Scan for the cell matching the given text and deliver its [x, y] coordinate at center. 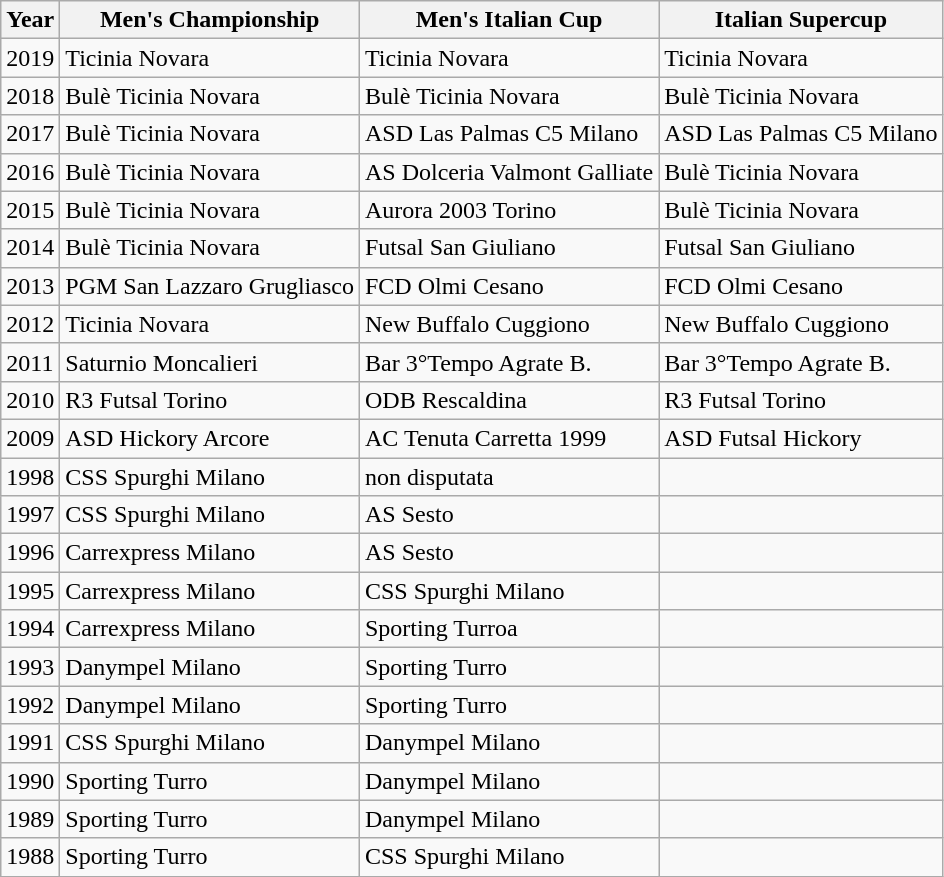
2011 [30, 362]
1995 [30, 591]
non disputata [508, 477]
AC Tenuta Carretta 1999 [508, 438]
Italian Supercup [801, 20]
1990 [30, 781]
ASD Futsal Hickory [801, 438]
2016 [30, 172]
1994 [30, 629]
2014 [30, 248]
1989 [30, 819]
2015 [30, 210]
2009 [30, 438]
1993 [30, 667]
Men's Championship [210, 20]
2019 [30, 58]
1992 [30, 705]
1998 [30, 477]
2017 [30, 134]
Sporting Turroa [508, 629]
2018 [30, 96]
2013 [30, 286]
ODB Rescaldina [508, 400]
Aurora 2003 Torino [508, 210]
2012 [30, 324]
Year [30, 20]
1988 [30, 857]
AS Dolceria Valmont Galliate [508, 172]
PGM San Lazzaro Grugliasco [210, 286]
1996 [30, 553]
1991 [30, 743]
1997 [30, 515]
Saturnio Moncalieri [210, 362]
2010 [30, 400]
ASD Hickory Arcore [210, 438]
Men's Italian Cup [508, 20]
